Detect which cell encompasses the target text, then output its (X, Y) center coordinate. 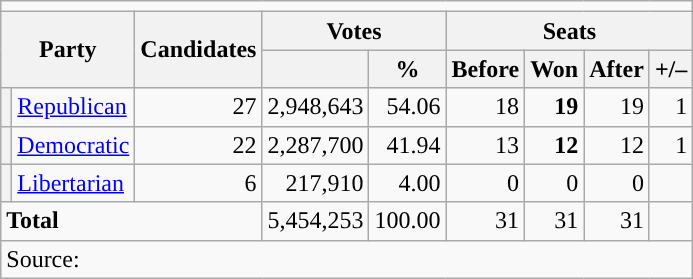
4.00 (408, 183)
Total (132, 221)
13 (486, 145)
Libertarian (74, 183)
Source: (347, 259)
Democratic (74, 145)
2,948,643 (316, 107)
100.00 (408, 221)
54.06 (408, 107)
41.94 (408, 145)
Party (68, 50)
+/– (670, 69)
Won (554, 69)
Votes (354, 31)
18 (486, 107)
22 (198, 145)
Republican (74, 107)
217,910 (316, 183)
Seats (570, 31)
Candidates (198, 50)
27 (198, 107)
Before (486, 69)
% (408, 69)
5,454,253 (316, 221)
After (617, 69)
6 (198, 183)
2,287,700 (316, 145)
